Provide the (X, Y) coordinate of the cell's center where the given text is located.  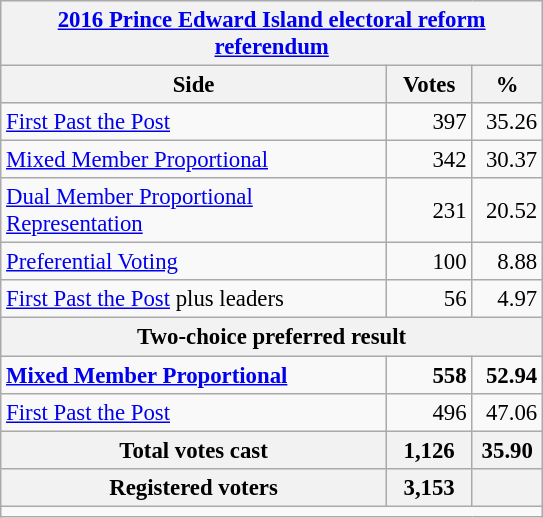
30.37 (508, 160)
2016 Prince Edward Island electoral reform referendum (272, 34)
Registered voters (194, 487)
First Past the Post plus leaders (194, 299)
3,153 (429, 487)
342 (429, 160)
8.88 (508, 262)
100 (429, 262)
35.26 (508, 122)
558 (429, 375)
52.94 (508, 375)
56 (429, 299)
231 (429, 210)
35.90 (508, 450)
% (508, 85)
Dual Member Proportional Representation (194, 210)
Votes (429, 85)
1,126 (429, 450)
Total votes cast (194, 450)
Side (194, 85)
496 (429, 412)
Two-choice preferred result (272, 337)
Preferential Voting (194, 262)
47.06 (508, 412)
4.97 (508, 299)
397 (429, 122)
20.52 (508, 210)
